Pinpoint the cell where the given text exists, returning its (x, y) midpoint coordinate. 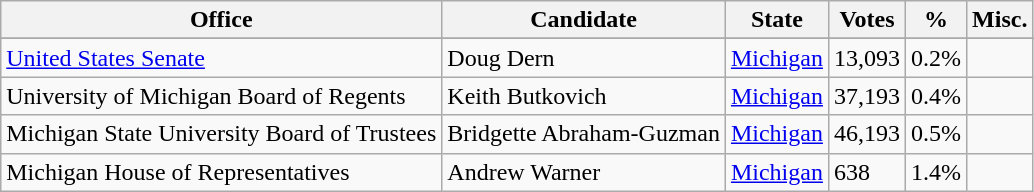
46,193 (866, 134)
Misc. (1000, 20)
Office (222, 20)
Candidate (584, 20)
Michigan House of Representatives (222, 172)
State (776, 20)
37,193 (866, 96)
Bridgette Abraham-Guzman (584, 134)
0.4% (936, 96)
University of Michigan Board of Regents (222, 96)
Michigan State University Board of Trustees (222, 134)
13,093 (866, 58)
0.2% (936, 58)
Votes (866, 20)
1.4% (936, 172)
Keith Butkovich (584, 96)
% (936, 20)
Doug Dern (584, 58)
638 (866, 172)
0.5% (936, 134)
United States Senate (222, 58)
Andrew Warner (584, 172)
